For the text-containing cell, return its midpoint in [x, y] coordinate format. 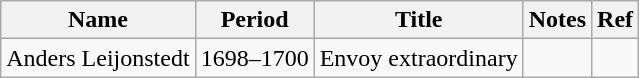
Ref [616, 20]
Name [98, 20]
Title [418, 20]
Anders Leijonstedt [98, 58]
1698–1700 [254, 58]
Period [254, 20]
Notes [557, 20]
Envoy extraordinary [418, 58]
